Determine the (x, y) coordinate at the center of the cell enclosing the given text.  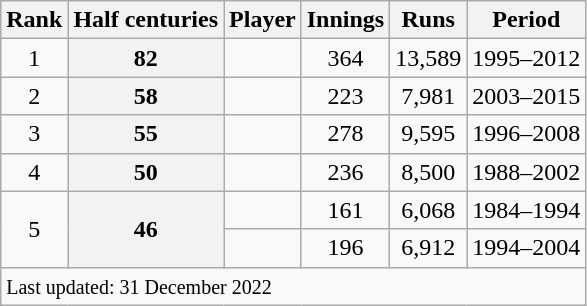
2003–2015 (526, 96)
46 (146, 229)
5 (34, 229)
2 (34, 96)
196 (345, 248)
8,500 (428, 172)
Last updated: 31 December 2022 (294, 286)
7,981 (428, 96)
58 (146, 96)
Rank (34, 20)
Innings (345, 20)
1984–1994 (526, 210)
1 (34, 58)
6,912 (428, 248)
82 (146, 58)
223 (345, 96)
13,589 (428, 58)
Runs (428, 20)
1996–2008 (526, 134)
364 (345, 58)
Half centuries (146, 20)
Period (526, 20)
50 (146, 172)
236 (345, 172)
1994–2004 (526, 248)
55 (146, 134)
9,595 (428, 134)
1988–2002 (526, 172)
161 (345, 210)
4 (34, 172)
1995–2012 (526, 58)
3 (34, 134)
6,068 (428, 210)
Player (263, 20)
278 (345, 134)
